Provide the [x, y] coordinate of the cell's center where the given text is located.  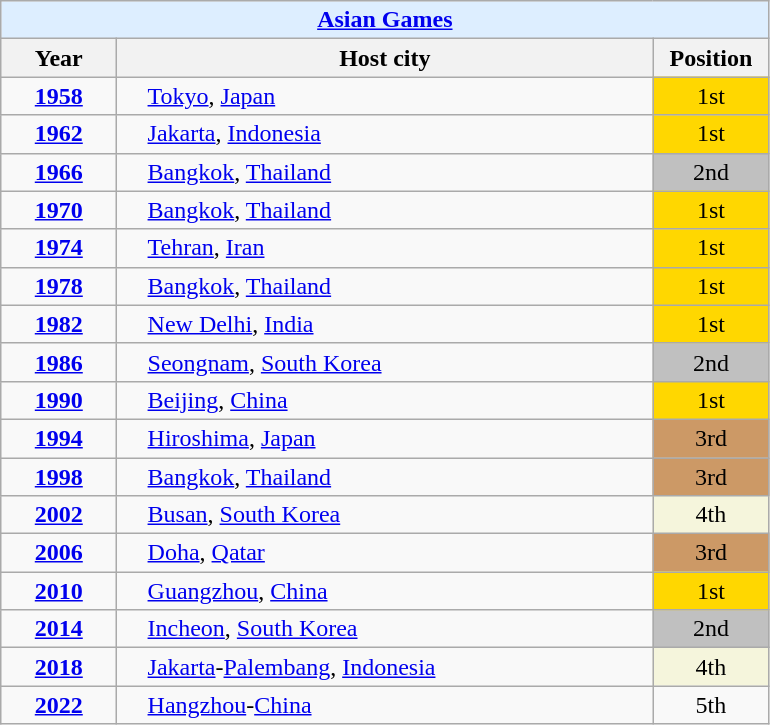
1990 [59, 400]
1962 [59, 134]
Guangzhou, China [385, 591]
1958 [59, 96]
Incheon, South Korea [385, 629]
2014 [59, 629]
Tehran, Iran [385, 248]
Tokyo, Japan [385, 96]
2006 [59, 553]
Hangzhou-China [385, 705]
2002 [59, 515]
Position [711, 58]
Busan, South Korea [385, 515]
New Delhi, India [385, 324]
1970 [59, 210]
1982 [59, 324]
Doha, Qatar [385, 553]
Jakarta, Indonesia [385, 134]
2010 [59, 591]
2022 [59, 705]
Beijing, China [385, 400]
5th [711, 705]
1994 [59, 438]
Hiroshima, Japan [385, 438]
Seongnam, South Korea [385, 362]
1966 [59, 172]
1978 [59, 286]
Asian Games [385, 20]
1998 [59, 477]
Jakarta-Palembang, Indonesia [385, 667]
2018 [59, 667]
1974 [59, 248]
Year [59, 58]
1986 [59, 362]
Host city [385, 58]
